Capture the cell that displays the provided text and extract its (X, Y) central coordinate. 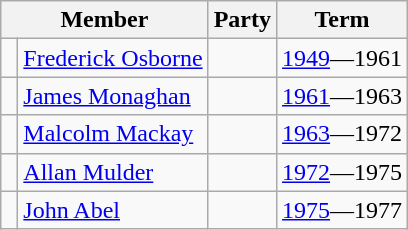
Member (104, 20)
1961—1963 (342, 96)
1963—1972 (342, 134)
1975—1977 (342, 210)
Malcolm Mackay (113, 134)
Party (242, 20)
Frederick Osborne (113, 58)
Term (342, 20)
James Monaghan (113, 96)
Allan Mulder (113, 172)
John Abel (113, 210)
1949—1961 (342, 58)
1972—1975 (342, 172)
